Search for the cell housing the specified text and yield its (x, y) center coordinate. 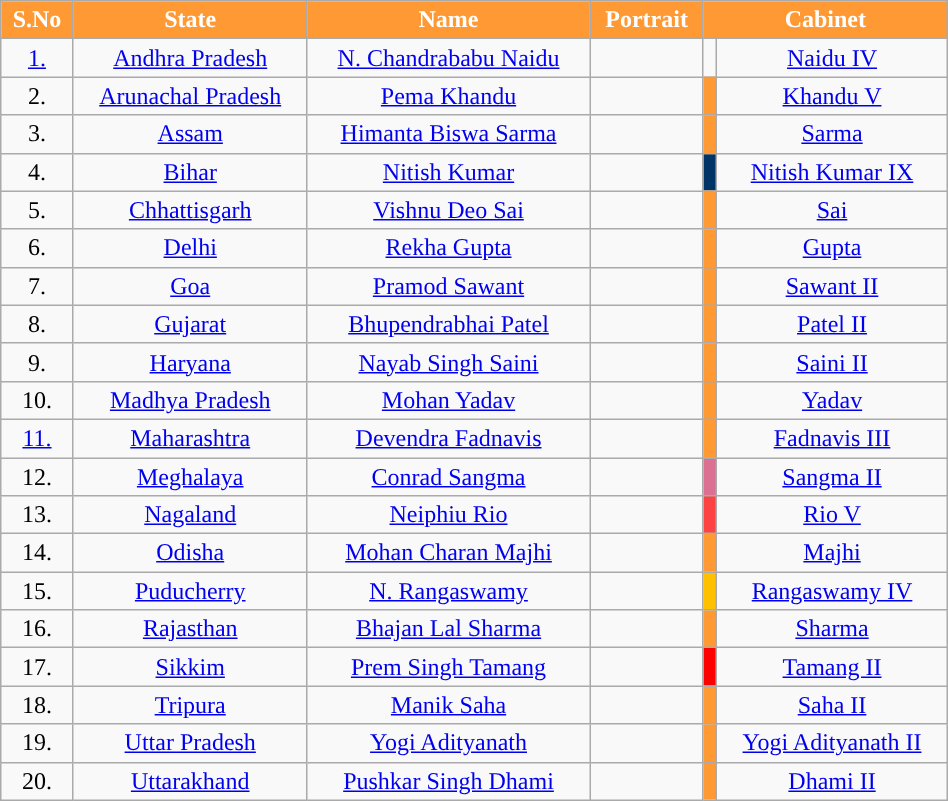
Tamang II (832, 667)
Nayab Singh Saini (448, 362)
Mohan Yadav (448, 400)
Pema Khandu (448, 96)
Rangaswamy IV (832, 591)
11. (37, 438)
Haryana (190, 362)
4. (37, 172)
Gupta (832, 248)
20. (37, 781)
15. (37, 591)
Odisha (190, 553)
Patel II (832, 324)
Devendra Fadnavis (448, 438)
Name (448, 20)
Cabinet (825, 20)
Rajasthan (190, 629)
Nagaland (190, 515)
12. (37, 477)
18. (37, 705)
Yogi Adityanath II (832, 743)
N. Chandrababu Naidu (448, 58)
16. (37, 629)
19. (37, 743)
9. (37, 362)
Gujarat (190, 324)
Nitish Kumar IX (832, 172)
Madhya Pradesh (190, 400)
Pushkar Singh Dhami (448, 781)
State (190, 20)
Vishnu Deo Sai (448, 210)
Arunachal Pradesh (190, 96)
Tripura (190, 705)
Rekha Gupta (448, 248)
Manik Saha (448, 705)
Assam (190, 134)
Neiphiu Rio (448, 515)
Mohan Charan Majhi (448, 553)
3. (37, 134)
Fadnavis III (832, 438)
Sai (832, 210)
Conrad Sangma (448, 477)
Nitish Kumar (448, 172)
Sikkim (190, 667)
Khandu V (832, 96)
N. Rangaswamy (448, 591)
7. (37, 286)
Puducherry (190, 591)
2. (37, 96)
Rio V (832, 515)
S.No (37, 20)
Bhupendrabhai Patel (448, 324)
Bhajan Lal Sharma (448, 629)
Majhi (832, 553)
Sawant II (832, 286)
Goa (190, 286)
Uttar Pradesh (190, 743)
Naidu IV (832, 58)
Yadav (832, 400)
Dhami II (832, 781)
8. (37, 324)
Bihar (190, 172)
Saini II (832, 362)
Saha II (832, 705)
Andhra Pradesh (190, 58)
Sangma II (832, 477)
13. (37, 515)
Pramod Sawant (448, 286)
Sarma (832, 134)
Delhi (190, 248)
5. (37, 210)
Yogi Adityanath (448, 743)
17. (37, 667)
Chhattisgarh (190, 210)
Prem Singh Tamang (448, 667)
14. (37, 553)
Uttarakhand (190, 781)
10. (37, 400)
Sharma (832, 629)
6. (37, 248)
Meghalaya (190, 477)
Maharashtra (190, 438)
1. (37, 58)
Himanta Biswa Sarma (448, 134)
Portrait (647, 20)
